Pinpoint the cell where the given text exists, returning its [x, y] midpoint coordinate. 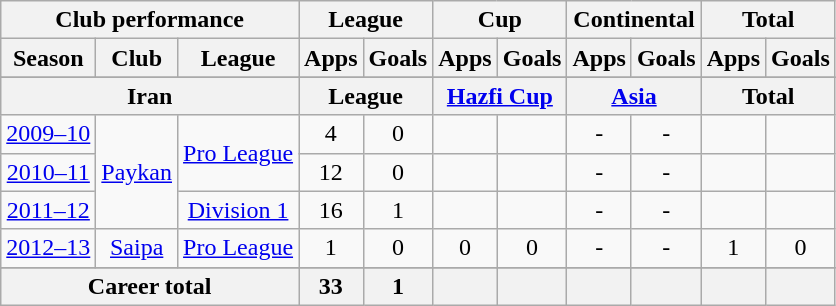
12 [331, 172]
2009–10 [48, 134]
16 [331, 210]
Season [48, 58]
Iran [150, 96]
Club [137, 58]
Continental [634, 20]
Hazfi Cup [500, 96]
Division 1 [238, 210]
Club performance [150, 20]
2012–13 [48, 248]
2011–12 [48, 210]
Paykan [137, 172]
33 [331, 286]
4 [331, 134]
Career total [150, 286]
Saipa [137, 248]
Cup [500, 20]
Asia [634, 96]
2010–11 [48, 172]
